Identify which cell holds the provided text, then report its [x, y] central coordinate. 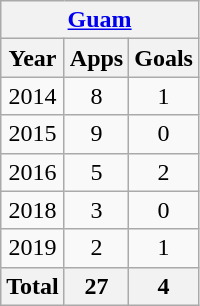
2015 [33, 134]
4 [164, 286]
3 [96, 210]
8 [96, 96]
2014 [33, 96]
27 [96, 286]
2018 [33, 210]
2016 [33, 172]
Total [33, 286]
2019 [33, 248]
5 [96, 172]
Goals [164, 58]
9 [96, 134]
Apps [96, 58]
Guam [100, 20]
Year [33, 58]
